Find where the given text appears and provide that cell's center as [x, y] coordinate. 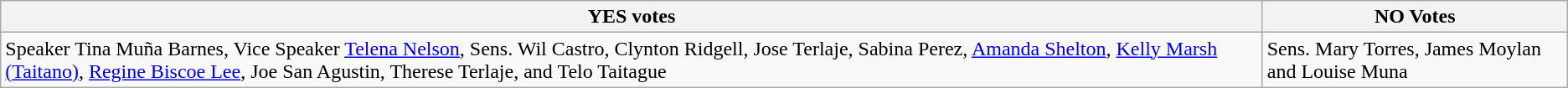
NO Votes [1415, 17]
YES votes [632, 17]
Sens. Mary Torres, James Moylan and Louise Muna [1415, 60]
